Identify which cell holds the provided text, then report its [X, Y] central coordinate. 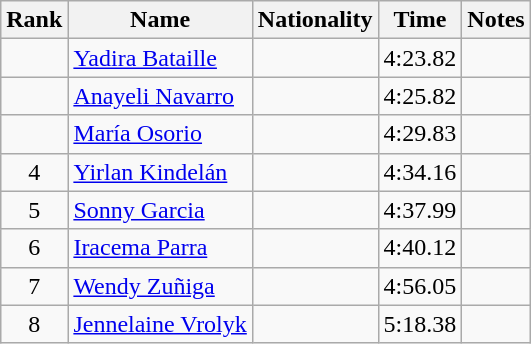
Anayeli Navarro [160, 96]
Nationality [315, 20]
Sonny Garcia [160, 210]
Yadira Bataille [160, 58]
María Osorio [160, 134]
6 [34, 248]
4:23.82 [420, 58]
4:34.16 [420, 172]
5 [34, 210]
Name [160, 20]
4:56.05 [420, 286]
Notes [496, 20]
7 [34, 286]
8 [34, 324]
5:18.38 [420, 324]
Rank [34, 20]
Wendy Zuñiga [160, 286]
Time [420, 20]
4 [34, 172]
4:29.83 [420, 134]
Yirlan Kindelán [160, 172]
4:40.12 [420, 248]
4:37.99 [420, 210]
Jennelaine Vrolyk [160, 324]
4:25.82 [420, 96]
Iracema Parra [160, 248]
